Search for the cell housing the specified text and yield its [x, y] center coordinate. 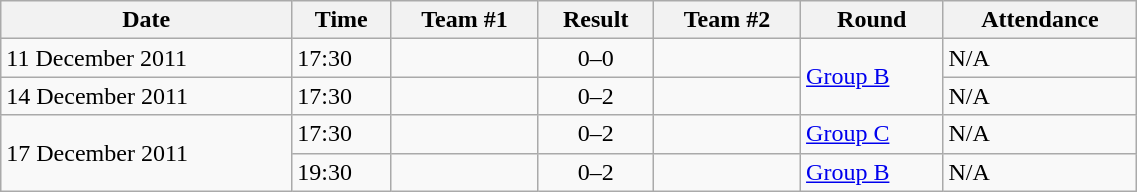
Team #1 [464, 20]
Attendance [1040, 20]
Result [596, 20]
19:30 [342, 172]
17 December 2011 [146, 153]
Group C [872, 134]
Team #2 [726, 20]
Round [872, 20]
Date [146, 20]
0–0 [596, 58]
Time [342, 20]
14 December 2011 [146, 96]
11 December 2011 [146, 58]
